For the text-containing cell, return its midpoint in [x, y] coordinate format. 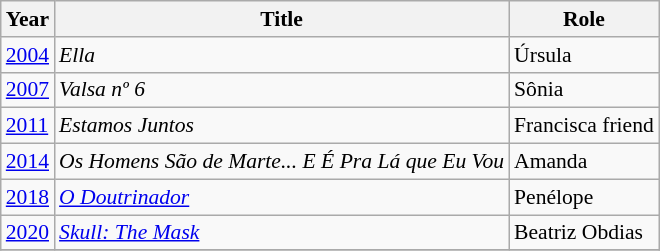
2004 [28, 55]
Title [282, 19]
2020 [28, 233]
Úrsula [584, 55]
Amanda [584, 162]
Year [28, 19]
2018 [28, 197]
Os Homens São de Marte... E É Pra Lá que Eu Vou [282, 162]
O Doutrinador [282, 197]
Sônia [584, 90]
Ella [282, 55]
Valsa nº 6 [282, 90]
Penélope [584, 197]
Estamos Juntos [282, 126]
Francisca friend [584, 126]
Skull: The Mask [282, 233]
2007 [28, 90]
Beatriz Obdias [584, 233]
2014 [28, 162]
2011 [28, 126]
Role [584, 19]
